Locate the cell with the specified text and output its [X, Y] center coordinate. 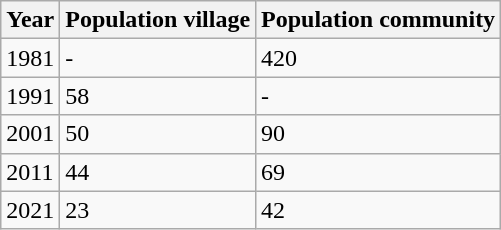
Year [30, 20]
1991 [30, 96]
2021 [30, 210]
50 [158, 134]
90 [378, 134]
42 [378, 210]
58 [158, 96]
Population community [378, 20]
Population village [158, 20]
420 [378, 58]
2011 [30, 172]
2001 [30, 134]
23 [158, 210]
44 [158, 172]
69 [378, 172]
1981 [30, 58]
